Search for the cell housing the specified text and yield its (x, y) center coordinate. 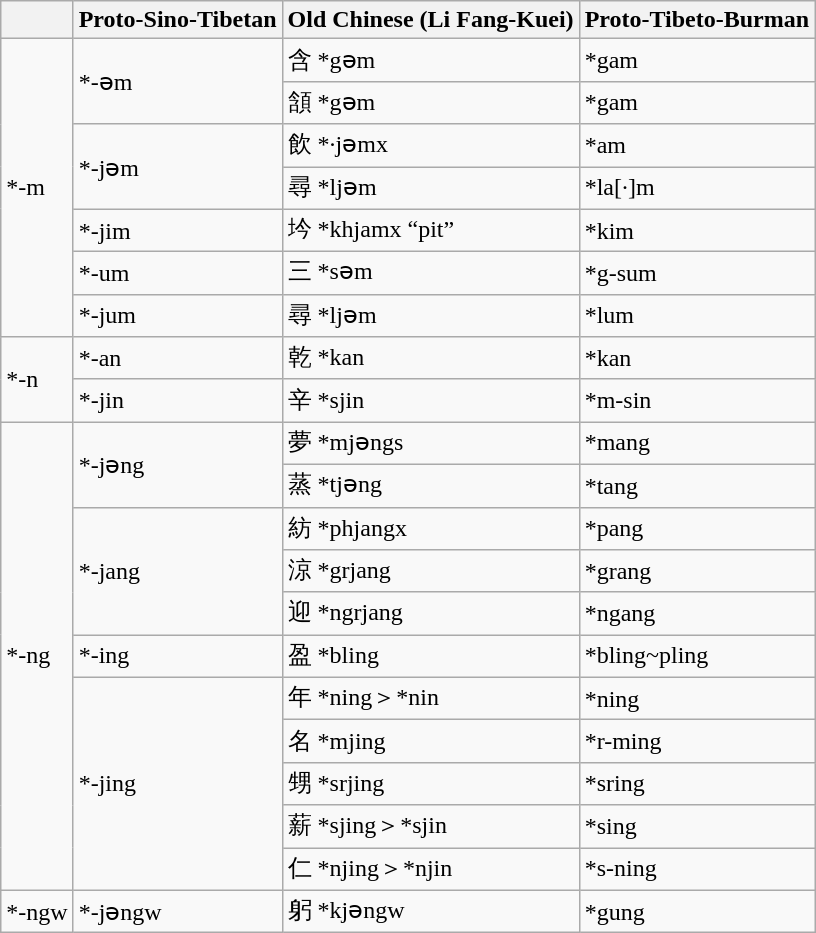
*lum (697, 316)
*g-sum (697, 274)
坅 *khjamx “pit” (430, 230)
紡 *phjangx (430, 528)
*-an (178, 358)
含 *gəm (430, 60)
*kan (697, 358)
*-jum (178, 316)
*-ing (178, 656)
*-n (37, 380)
飲 *·jəmx (430, 146)
Proto-Sino-Tibetan (178, 20)
*mang (697, 444)
*-ng (37, 656)
*kim (697, 230)
*tang (697, 486)
年 *ning＞*nin (430, 698)
盈 *bling (430, 656)
*pang (697, 528)
乾 *kan (430, 358)
*s-ning (697, 870)
*gung (697, 912)
*sring (697, 784)
*ngang (697, 614)
*bling~pling (697, 656)
*-jing (178, 784)
*m-sin (697, 400)
辛 *sjin (430, 400)
*-m (37, 188)
涼 *grjang (430, 572)
三 *səm (430, 274)
*sing (697, 826)
躬 *kjəngw (430, 912)
Proto-Tibeto-Burman (697, 20)
甥 *srjing (430, 784)
*la[·]m (697, 188)
Old Chinese (Li Fang-Kuei) (430, 20)
迎 *ngrjang (430, 614)
*-jəngw (178, 912)
蒸 *tjəng (430, 486)
*grang (697, 572)
名 *mjing (430, 742)
*r-ming (697, 742)
*-əm (178, 82)
薪 *sjing＞*sjin (430, 826)
*-um (178, 274)
*-jim (178, 230)
*ning (697, 698)
*-jəng (178, 464)
夢 *mjəngs (430, 444)
*-jang (178, 571)
頷 *gəm (430, 102)
*-ngw (37, 912)
*am (697, 146)
*-jəm (178, 166)
仁 *njing＞*njin (430, 870)
*-jin (178, 400)
